Return (x, y) of the center of cell containing provided text 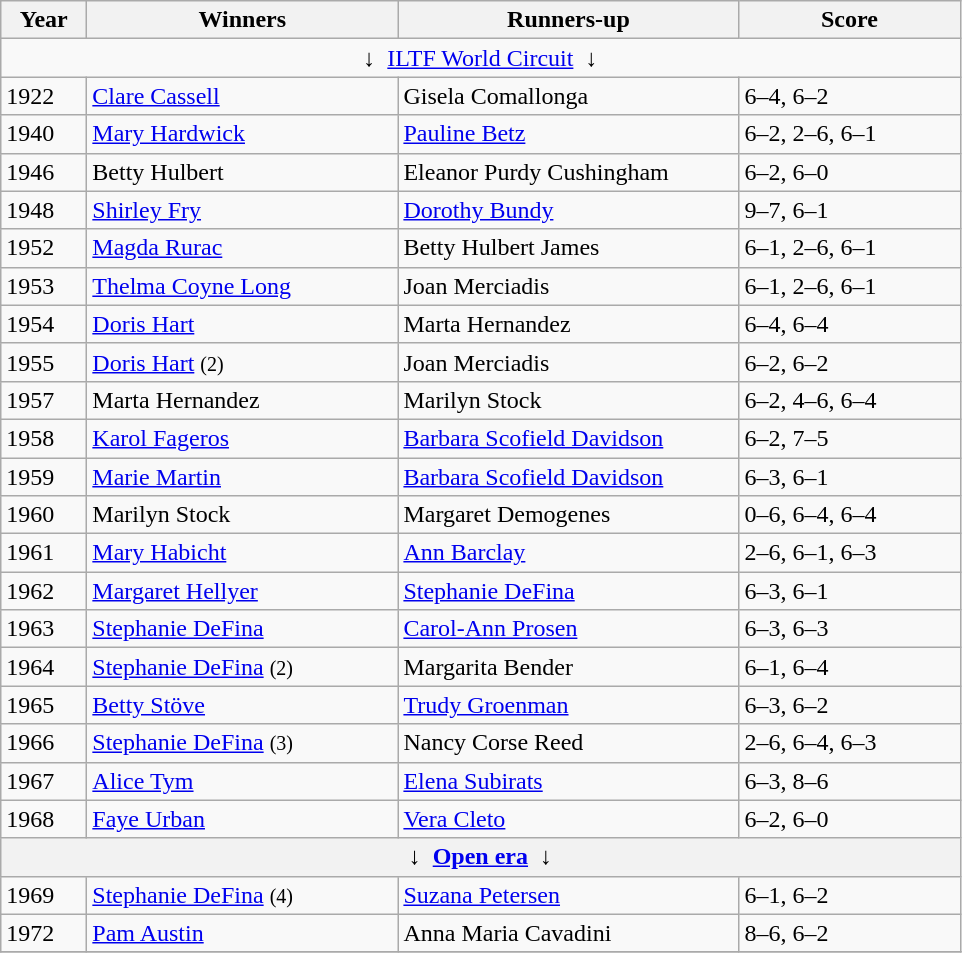
Elena Subirats (568, 781)
Winners (242, 20)
Faye Urban (242, 819)
1946 (44, 172)
Margaret Demogenes (568, 515)
6–1, 6–4 (850, 667)
1962 (44, 591)
Karol Fageros (242, 438)
Runners-up (568, 20)
1922 (44, 96)
Pauline Betz (568, 134)
Betty Stöve (242, 705)
1948 (44, 210)
Marie Martin (242, 477)
Nancy Corse Reed (568, 743)
Trudy Groenman (568, 705)
1960 (44, 515)
Carol-Ann Prosen (568, 629)
1954 (44, 324)
Alice Tym (242, 781)
1968 (44, 819)
8–6, 6–2 (850, 933)
6–2, 7–5 (850, 438)
↓ ILTF World Circuit ↓ (480, 58)
Margaret Hellyer (242, 591)
1969 (44, 895)
↓ Open era ↓ (480, 857)
6–3, 8–6 (850, 781)
Clare Cassell (242, 96)
6–4, 6–2 (850, 96)
6–1, 6–2 (850, 895)
1972 (44, 933)
Stephanie DeFina (2) (242, 667)
2–6, 6–4, 6–3 (850, 743)
Shirley Fry (242, 210)
Doris Hart (242, 324)
Pam Austin (242, 933)
Stephanie DeFina (3) (242, 743)
Eleanor Purdy Cushingham (568, 172)
1967 (44, 781)
1957 (44, 400)
6–2, 6–2 (850, 362)
Score (850, 20)
1940 (44, 134)
1958 (44, 438)
Thelma Coyne Long (242, 286)
1953 (44, 286)
Suzana Petersen (568, 895)
Ann Barclay (568, 553)
Magda Rurac (242, 248)
Dorothy Bundy (568, 210)
1966 (44, 743)
6–2, 4–6, 6–4 (850, 400)
Doris Hart (2) (242, 362)
Betty Hulbert James (568, 248)
6–2, 2–6, 6–1 (850, 134)
1955 (44, 362)
0–6, 6–4, 6–4 (850, 515)
Mary Hardwick (242, 134)
9–7, 6–1 (850, 210)
1964 (44, 667)
2–6, 6–1, 6–3 (850, 553)
1963 (44, 629)
1965 (44, 705)
Vera Cleto (568, 819)
Mary Habicht (242, 553)
Margarita Bender (568, 667)
1952 (44, 248)
Gisela Comallonga (568, 96)
1961 (44, 553)
Year (44, 20)
6–3, 6–3 (850, 629)
Stephanie DeFina (4) (242, 895)
Betty Hulbert (242, 172)
Anna Maria Cavadini (568, 933)
6–4, 6–4 (850, 324)
1959 (44, 477)
6–3, 6–2 (850, 705)
